Scan for the cell matching the given text and deliver its [x, y] coordinate at center. 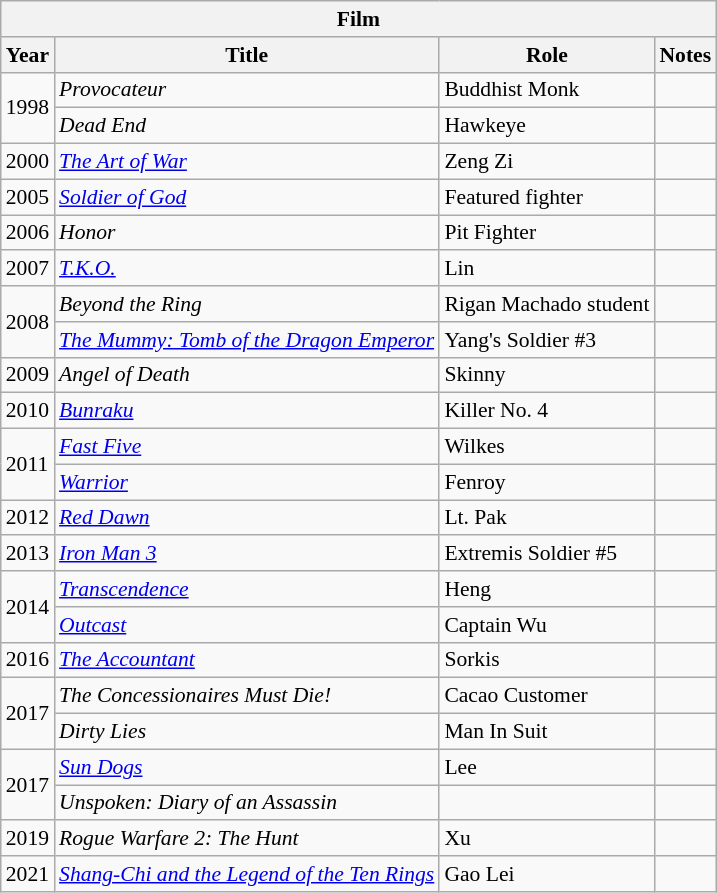
Angel of Death [246, 375]
Fast Five [246, 447]
Sun Dogs [246, 767]
Notes [685, 55]
2016 [28, 660]
2013 [28, 554]
2014 [28, 606]
Wilkes [546, 447]
Hawkeye [546, 126]
Lt. Pak [546, 518]
The Mummy: Tomb of the Dragon Emperor [246, 340]
Cacao Customer [546, 696]
2000 [28, 162]
2005 [28, 197]
Outcast [246, 625]
Role [546, 55]
Iron Man 3 [246, 554]
Title [246, 55]
Captain Wu [546, 625]
Rogue Warfare 2: The Hunt [246, 839]
Red Dawn [246, 518]
Soldier of God [246, 197]
Heng [546, 589]
2008 [28, 322]
2019 [28, 839]
2012 [28, 518]
Fenroy [546, 482]
Shang-Chi and the Legend of the Ten Rings [246, 874]
Rigan Machado student [546, 304]
Transcendence [246, 589]
Warrior [246, 482]
Pit Fighter [546, 233]
2010 [28, 411]
Dirty Lies [246, 732]
Sorkis [546, 660]
Film [358, 19]
Year [28, 55]
Beyond the Ring [246, 304]
2011 [28, 464]
Extremis Soldier #5 [546, 554]
2009 [28, 375]
T.K.O. [246, 269]
Featured fighter [546, 197]
Killer No. 4 [546, 411]
Unspoken: Diary of an Assassin [246, 803]
2007 [28, 269]
Provocateur [246, 90]
The Concessionaires Must Die! [246, 696]
2006 [28, 233]
Zeng Zi [546, 162]
Skinny [546, 375]
1998 [28, 108]
The Art of War [246, 162]
Gao Lei [546, 874]
Bunraku [246, 411]
Honor [246, 233]
Man In Suit [546, 732]
The Accountant [246, 660]
Buddhist Monk [546, 90]
Dead End [246, 126]
Yang's Soldier #3 [546, 340]
Lee [546, 767]
2021 [28, 874]
Lin [546, 269]
Xu [546, 839]
